Pinpoint the cell where the given text exists, returning its (X, Y) midpoint coordinate. 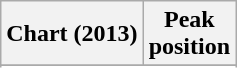
Peakposition (189, 34)
Chart (2013) (72, 34)
